Search for the cell housing the specified text and yield its [x, y] center coordinate. 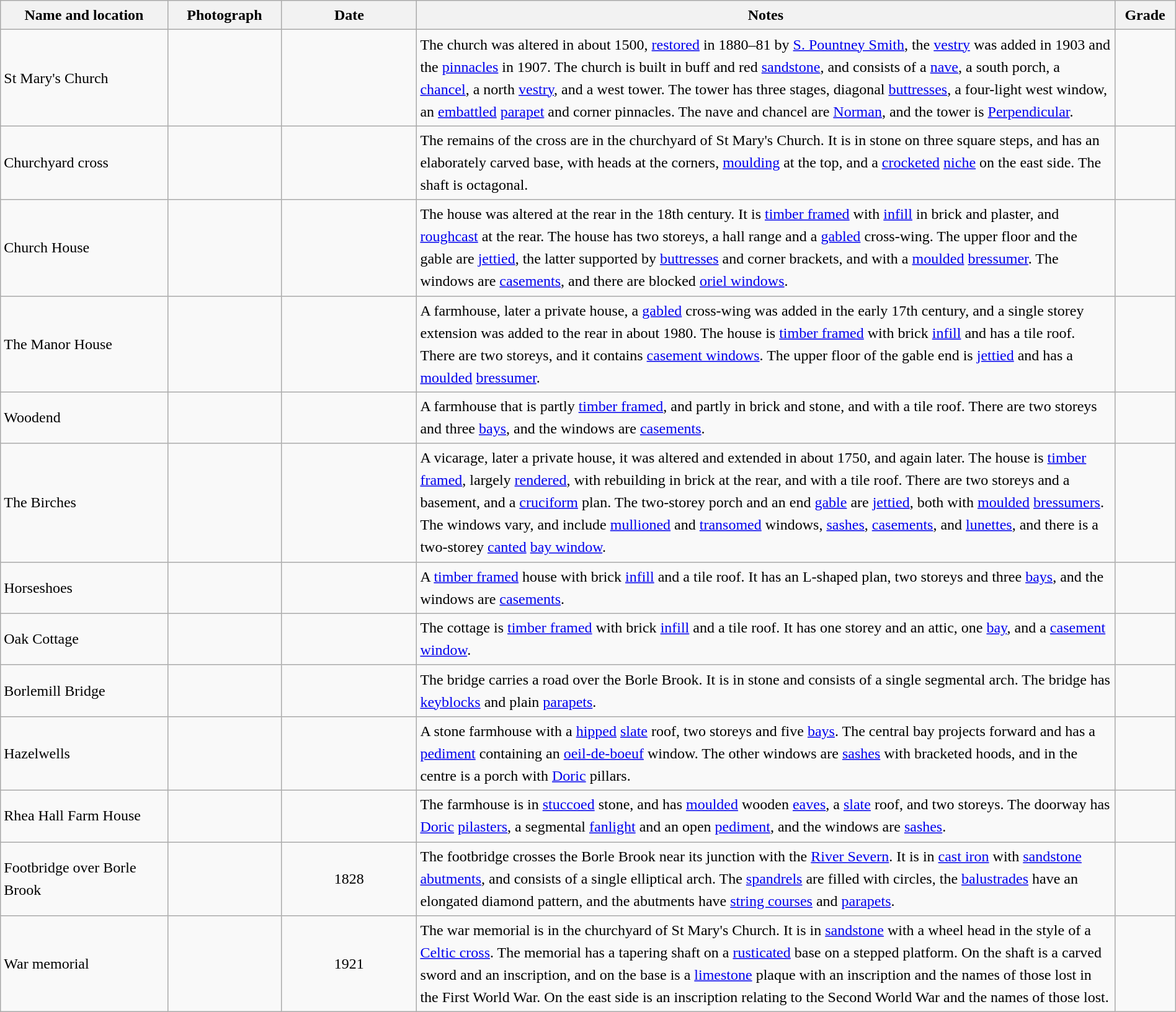
Hazelwells [84, 753]
The Birches [84, 502]
Churchyard cross [84, 162]
War memorial [84, 964]
The bridge carries a road over the Borle Brook. It is in stone and consists of a single segmental arch. The bridge has keyblocks and plain parapets. [765, 691]
A timber framed house with brick infill and a tile roof. It has an L-shaped plan, two storeys and three bays, and the windows are casements. [765, 588]
St Mary's Church [84, 78]
Horseshoes [84, 588]
Grade [1145, 15]
Borlemill Bridge [84, 691]
The Manor House [84, 344]
Footbridge over Borle Brook [84, 879]
Name and location [84, 15]
The cottage is timber framed with brick infill and a tile roof. It has one storey and an attic, one bay, and a casement window. [765, 639]
Woodend [84, 418]
Date [349, 15]
1921 [349, 964]
Oak Cottage [84, 639]
Rhea Hall Farm House [84, 816]
1828 [349, 879]
Church House [84, 248]
Notes [765, 15]
Photograph [225, 15]
